Identify which cell holds the provided text, then report its [X, Y] central coordinate. 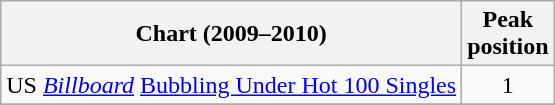
US Billboard Bubbling Under Hot 100 Singles [232, 85]
1 [508, 85]
Peakposition [508, 34]
Chart (2009–2010) [232, 34]
